Pinpoint the cell where the given text exists, returning its (x, y) midpoint coordinate. 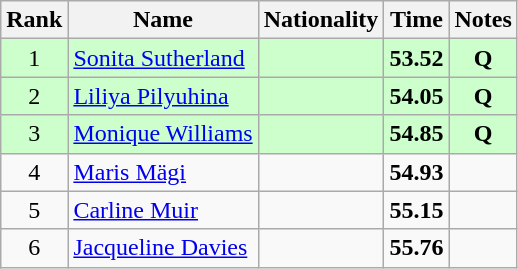
2 (34, 96)
Jacqueline Davies (163, 248)
Maris Mägi (163, 172)
54.85 (416, 134)
54.05 (416, 96)
4 (34, 172)
55.76 (416, 248)
Name (163, 20)
53.52 (416, 58)
Notes (483, 20)
55.15 (416, 210)
Carline Muir (163, 210)
54.93 (416, 172)
Liliya Pilyuhina (163, 96)
3 (34, 134)
Nationality (321, 20)
Sonita Sutherland (163, 58)
Rank (34, 20)
Time (416, 20)
6 (34, 248)
Monique Williams (163, 134)
5 (34, 210)
1 (34, 58)
